Find where the given text appears and provide that cell's center as [x, y] coordinate. 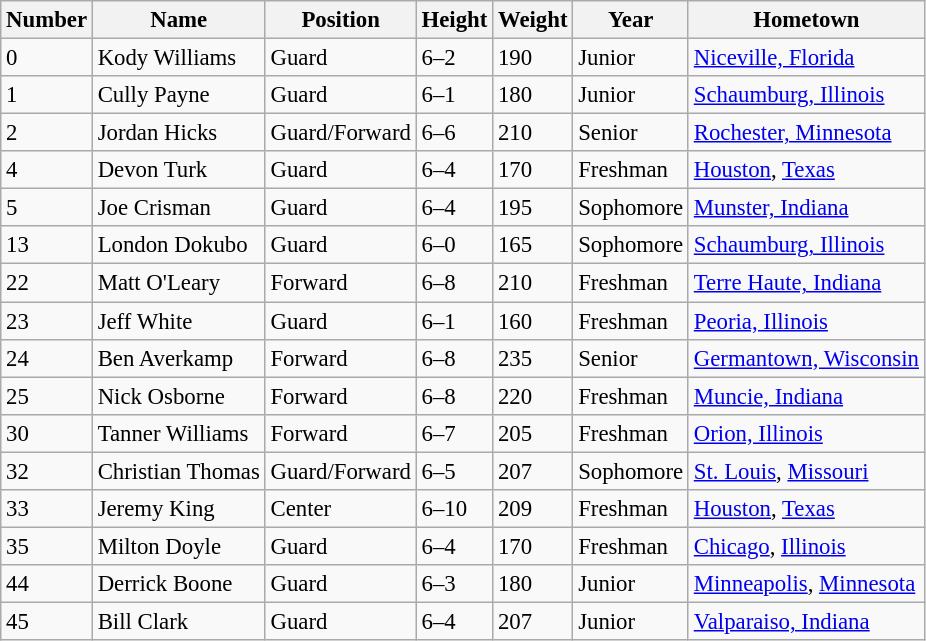
St. Louis, Missouri [806, 471]
1 [47, 95]
6–0 [454, 245]
Height [454, 20]
Christian Thomas [178, 471]
6–5 [454, 471]
165 [533, 245]
2 [47, 133]
Number [47, 20]
Terre Haute, Indiana [806, 283]
4 [47, 170]
Center [340, 509]
13 [47, 245]
235 [533, 358]
Niceville, Florida [806, 58]
190 [533, 58]
Name [178, 20]
Rochester, Minnesota [806, 133]
22 [47, 283]
25 [47, 396]
Minneapolis, Minnesota [806, 584]
6–7 [454, 433]
24 [47, 358]
Ben Averkamp [178, 358]
6–3 [454, 584]
Cully Payne [178, 95]
220 [533, 396]
45 [47, 621]
Position [340, 20]
35 [47, 546]
Hometown [806, 20]
33 [47, 509]
Devon Turk [178, 170]
Weight [533, 20]
5 [47, 208]
Milton Doyle [178, 546]
Kody Williams [178, 58]
23 [47, 321]
32 [47, 471]
Matt O'Leary [178, 283]
Tanner Williams [178, 433]
6–10 [454, 509]
44 [47, 584]
195 [533, 208]
6–6 [454, 133]
6–2 [454, 58]
Orion, Illinois [806, 433]
Jordan Hicks [178, 133]
0 [47, 58]
Joe Crisman [178, 208]
Derrick Boone [178, 584]
30 [47, 433]
Muncie, Indiana [806, 396]
Germantown, Wisconsin [806, 358]
Chicago, Illinois [806, 546]
Jeff White [178, 321]
Bill Clark [178, 621]
Munster, Indiana [806, 208]
Nick Osborne [178, 396]
Peoria, Illinois [806, 321]
Valparaiso, Indiana [806, 621]
Year [631, 20]
Jeremy King [178, 509]
160 [533, 321]
209 [533, 509]
205 [533, 433]
London Dokubo [178, 245]
